Extract the [x, y] coordinate from the center of the cell holding the provided text.  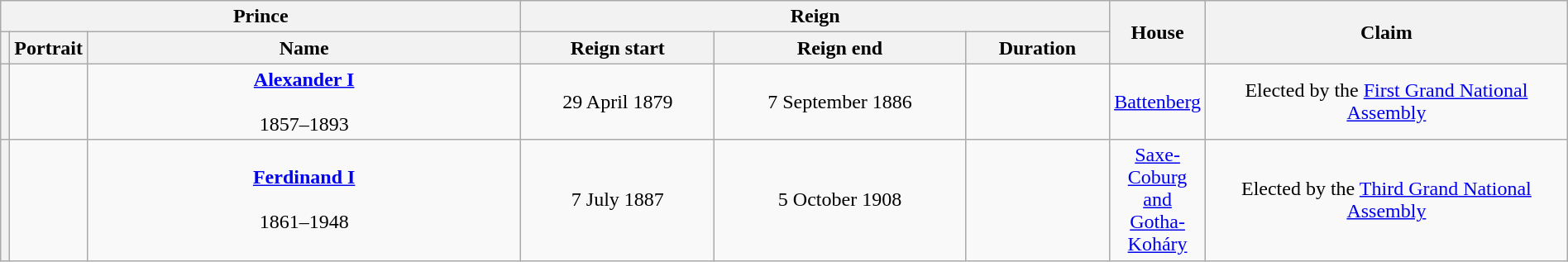
7 September 1886 [840, 102]
Alexander I1857–1893 [304, 102]
Portrait [49, 48]
Duration [1037, 48]
Ferdinand I1861–1948 [304, 200]
5 October 1908 [840, 200]
Prince [261, 17]
7 July 1887 [618, 200]
Reign start [618, 48]
29 April 1879 [618, 102]
Reign end [840, 48]
Elected by the Third Grand National Assembly [1387, 200]
Elected by the First Grand National Assembly [1387, 102]
Saxe-Coburg and Gotha-Koháry [1158, 200]
Claim [1387, 32]
Name [304, 48]
Reign [815, 17]
Battenberg [1158, 102]
House [1158, 32]
